Return the (x, y) coordinate for the center point of the cell that contains the specified text.  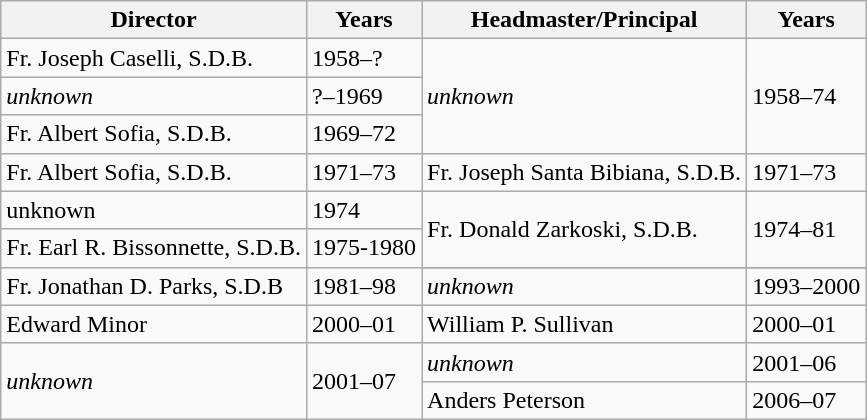
1974–81 (806, 229)
1969–72 (364, 134)
2001–07 (364, 381)
?–1969 (364, 96)
2001–06 (806, 362)
2006–07 (806, 400)
1958–74 (806, 96)
Fr. Joseph Caselli, S.D.B. (154, 58)
Edward Minor (154, 324)
William P. Sullivan (584, 324)
Fr. Joseph Santa Bibiana, S.D.B. (584, 172)
1974 (364, 210)
Fr. Earl R. Bissonnette, S.D.B. (154, 248)
Anders Peterson (584, 400)
Headmaster/Principal (584, 20)
1958–? (364, 58)
Director (154, 20)
1975-1980 (364, 248)
Fr. Jonathan D. Parks, S.D.B (154, 286)
1993–2000 (806, 286)
Fr. Donald Zarkoski, S.D.B. (584, 229)
1981–98 (364, 286)
